Extract the [X, Y] coordinate from the center of the cell holding the provided text.  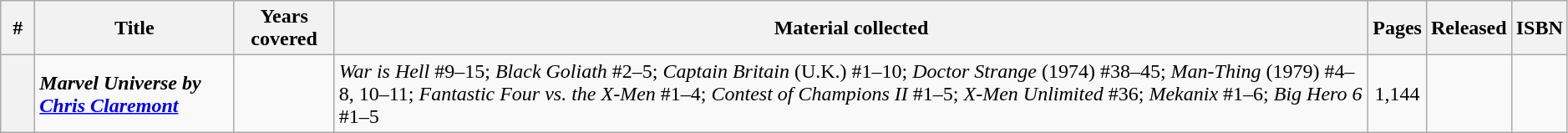
Years covered [284, 28]
Material collected [851, 28]
Released [1469, 28]
ISBN [1539, 28]
Title [134, 28]
1,144 [1398, 94]
Marvel Universe by Chris Claremont [134, 94]
Pages [1398, 28]
# [18, 28]
